Determine the [x, y] coordinate at the center of the cell enclosing the given text.  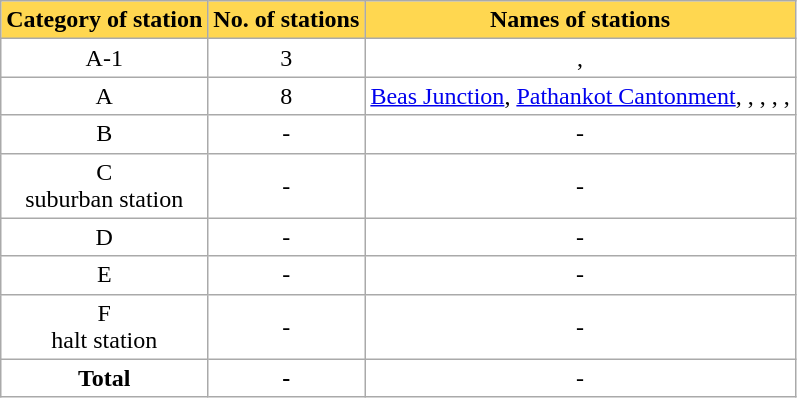
D [104, 237]
No. of stations [286, 20]
B [104, 134]
8 [286, 96]
Fhalt station [104, 326]
, [580, 58]
A [104, 96]
E [104, 275]
Csuburban station [104, 186]
3 [286, 58]
A-1 [104, 58]
Category of station [104, 20]
Beas Junction, Pathankot Cantonment, , , , , [580, 96]
Total [104, 378]
Names of stations [580, 20]
